Extract the (X, Y) coordinate from the center of the cell holding the provided text.  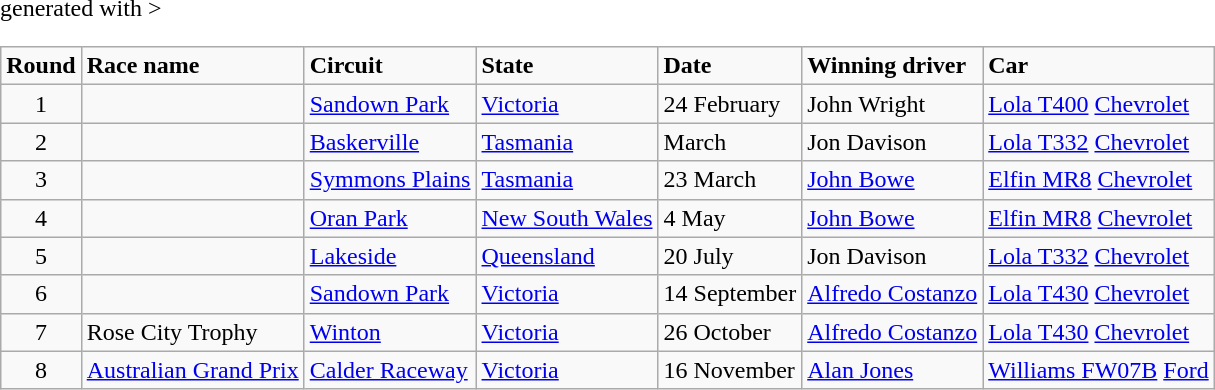
Date (730, 66)
Round (41, 66)
4 May (730, 218)
Winton (390, 332)
Winning driver (892, 66)
Symmons Plains (390, 180)
Lakeside (390, 256)
Williams FW07B Ford (1098, 370)
26 October (730, 332)
Rose City Trophy (192, 332)
Lola T400 Chevrolet (1098, 104)
20 July (730, 256)
Circuit (390, 66)
3 (41, 180)
Car (1098, 66)
2 (41, 142)
State (567, 66)
1 (41, 104)
6 (41, 294)
7 (41, 332)
New South Wales (567, 218)
16 November (730, 370)
Baskerville (390, 142)
14 September (730, 294)
Calder Raceway (390, 370)
Australian Grand Prix (192, 370)
24 February (730, 104)
8 (41, 370)
4 (41, 218)
23 March (730, 180)
Alan Jones (892, 370)
5 (41, 256)
March (730, 142)
Queensland (567, 256)
Oran Park (390, 218)
Race name (192, 66)
John Wright (892, 104)
